Detect which cell encompasses the target text, then output its (X, Y) center coordinate. 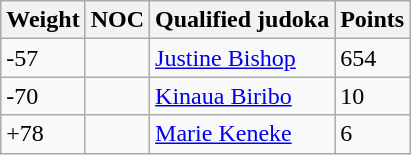
+78 (43, 134)
NOC (117, 20)
Marie Keneke (242, 134)
Kinaua Biribo (242, 96)
-70 (43, 96)
6 (372, 134)
Points (372, 20)
Justine Bishop (242, 58)
-57 (43, 58)
10 (372, 96)
Qualified judoka (242, 20)
654 (372, 58)
Weight (43, 20)
